Identify which cell holds the provided text, then report its [x, y] central coordinate. 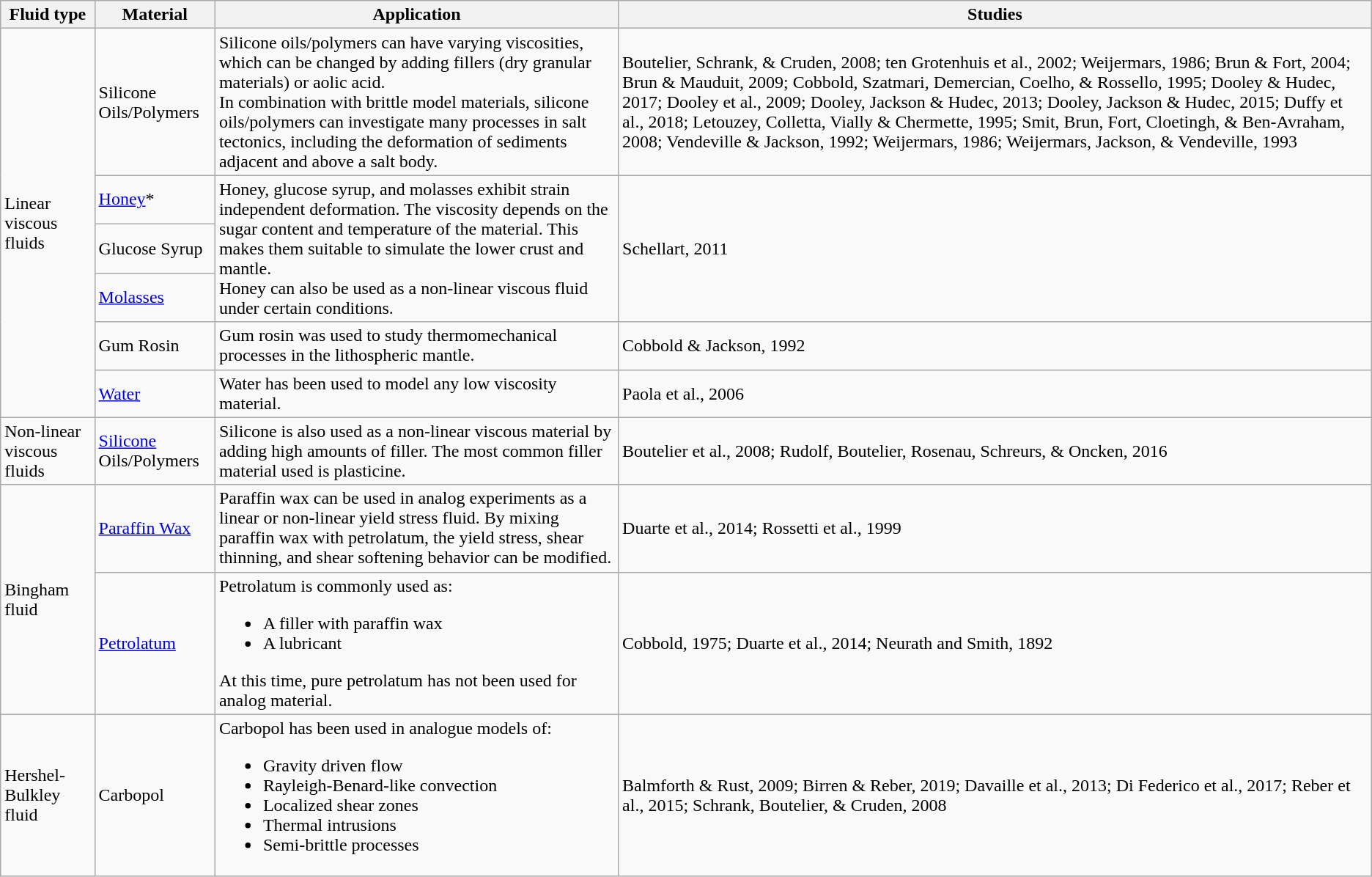
Hershel-Bulkley fluid [48, 795]
Gum Rosin [155, 346]
Schellart, 2011 [995, 249]
Studies [995, 15]
Balmforth & Rust, 2009; Birren & Reber, 2019; Davaille et al., 2013; Di Federico et al., 2017; Reber et al., 2015; Schrank, Boutelier, & Cruden, 2008 [995, 795]
Cobbold & Jackson, 1992 [995, 346]
Silicone is also used as a non-linear viscous material by adding high amounts of filler. The most common filler material used is plasticine. [416, 451]
Paola et al., 2006 [995, 393]
Gum rosin was used to study thermomechanical processes in the lithospheric mantle. [416, 346]
Linear viscous fluids [48, 223]
Boutelier et al., 2008; Rudolf, Boutelier, Rosenau, Schreurs, & Oncken, 2016 [995, 451]
Molasses [155, 298]
Honey* [155, 199]
Cobbold, 1975; Duarte et al., 2014; Neurath and Smith, 1892 [995, 643]
Duarte et al., 2014; Rossetti et al., 1999 [995, 528]
Non-linear viscous fluids [48, 451]
Petrolatum [155, 643]
Water has been used to model any low viscosity material. [416, 393]
Carbopol [155, 795]
Petrolatum is commonly used as:A filler with paraffin waxA lubricantAt this time, pure petrolatum has not been used for analog material. [416, 643]
Glucose Syrup [155, 249]
Paraffin Wax [155, 528]
Material [155, 15]
Fluid type [48, 15]
Application [416, 15]
Water [155, 393]
Bingham fluid [48, 600]
